Return [X, Y] of the center of cell containing provided text 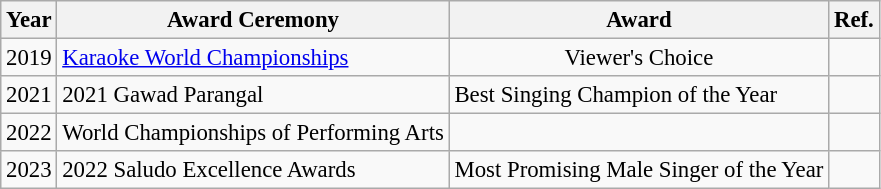
Award Ceremony [253, 20]
2022 [29, 133]
Viewer's Choice [639, 58]
2021 Gawad Parangal [253, 95]
World Championships of Performing Arts [253, 133]
Karaoke World Championships [253, 58]
Award [639, 20]
Year [29, 20]
2022 Saludo Excellence Awards [253, 170]
2023 [29, 170]
2021 [29, 95]
Best Singing Champion of the Year [639, 95]
Ref. [854, 20]
Most Promising Male Singer of the Year [639, 170]
2019 [29, 58]
